From the cell containing the given text, extract its center point as (x, y) coordinate. 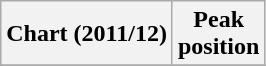
Chart (2011/12) (87, 34)
Peakposition (218, 34)
